Scan for the cell matching the given text and deliver its [x, y] coordinate at center. 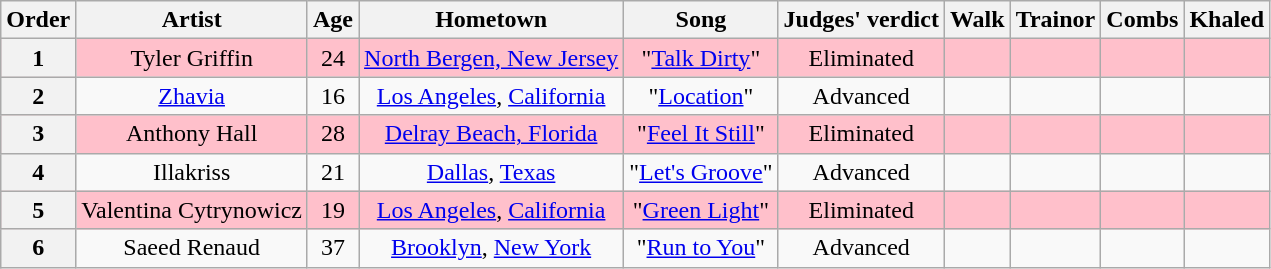
"Green Light" [701, 210]
6 [38, 248]
2 [38, 96]
Combs [1142, 20]
3 [38, 134]
4 [38, 172]
19 [332, 210]
Trainor [1056, 20]
Valentina Cytrynowicz [192, 210]
Walk [977, 20]
Zhavia [192, 96]
28 [332, 134]
"Location" [701, 96]
Artist [192, 20]
16 [332, 96]
Saeed Renaud [192, 248]
Delray Beach, Florida [492, 134]
Illakriss [192, 172]
5 [38, 210]
Tyler Griffin [192, 58]
24 [332, 58]
1 [38, 58]
North Bergen, New Jersey [492, 58]
Brooklyn, New York [492, 248]
Anthony Hall [192, 134]
Khaled [1227, 20]
Judges' verdict [861, 20]
"Let's Groove" [701, 172]
Song [701, 20]
"Talk Dirty" [701, 58]
Age [332, 20]
Order [38, 20]
37 [332, 248]
Dallas, Texas [492, 172]
21 [332, 172]
Hometown [492, 20]
"Feel It Still" [701, 134]
"Run to You" [701, 248]
